Locate the cell with the specified text and output its [x, y] center coordinate. 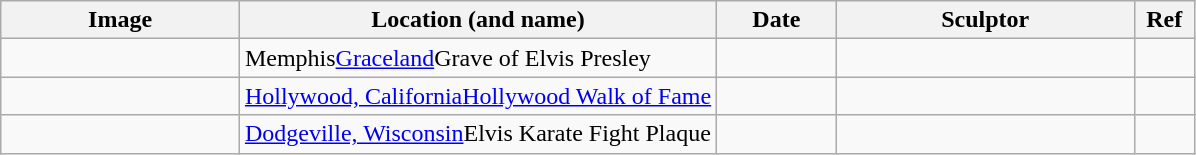
Sculptor [985, 20]
Ref [1164, 20]
Date [776, 20]
Image [120, 20]
Hollywood, CaliforniaHollywood Walk of Fame [478, 96]
MemphisGracelandGrave of Elvis Presley [478, 58]
Dodgeville, WisconsinElvis Karate Fight Plaque [478, 134]
Location (and name) [478, 20]
